Return (X, Y) of the center of cell containing provided text 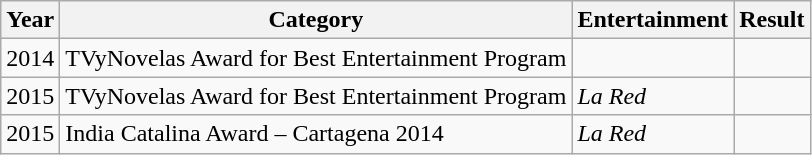
Result (772, 20)
2014 (30, 58)
Entertainment (653, 20)
Year (30, 20)
India Catalina Award – Cartagena 2014 (316, 134)
Category (316, 20)
